For the text-containing cell, return its midpoint in [X, Y] coordinate format. 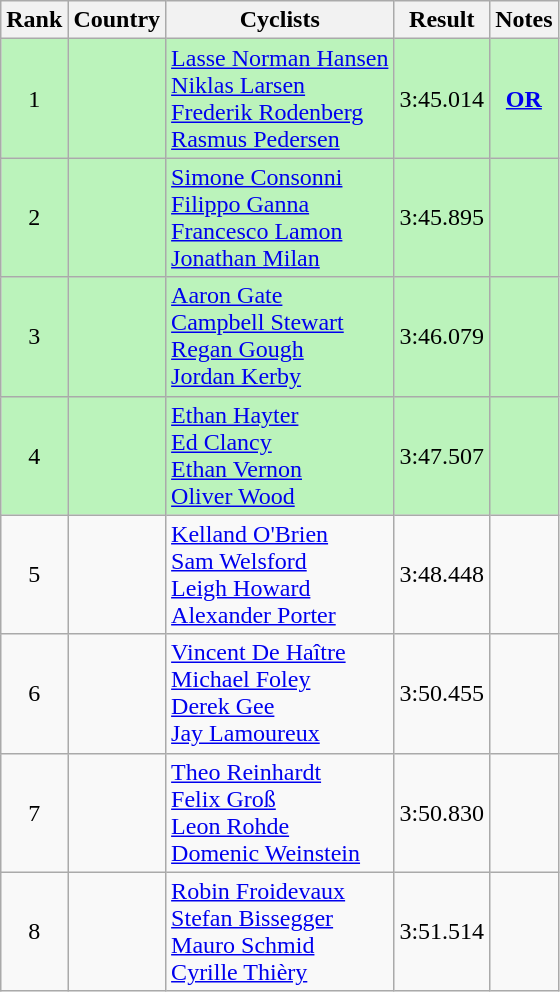
3:48.448 [442, 574]
Rank [34, 20]
Result [442, 20]
1 [34, 98]
Robin FroidevauxStefan BisseggerMauro SchmidCyrille Thièry [280, 932]
8 [34, 932]
3:45.895 [442, 218]
3:50.830 [442, 812]
3:51.514 [442, 932]
Simone ConsonniFilippo GannaFrancesco LamonJonathan Milan [280, 218]
Aaron GateCampbell StewartRegan GoughJordan Kerby [280, 336]
3:50.455 [442, 694]
5 [34, 574]
Theo ReinhardtFelix GroßLeon RohdeDomenic Weinstein [280, 812]
2 [34, 218]
Country [117, 20]
Notes [524, 20]
OR [524, 98]
Cyclists [280, 20]
3:47.507 [442, 456]
Ethan HayterEd ClancyEthan VernonOliver Wood [280, 456]
3:45.014 [442, 98]
Vincent De HaîtreMichael FoleyDerek GeeJay Lamoureux [280, 694]
3:46.079 [442, 336]
7 [34, 812]
Lasse Norman HansenNiklas LarsenFrederik RodenbergRasmus Pedersen [280, 98]
Kelland O'BrienSam WelsfordLeigh HowardAlexander Porter [280, 574]
4 [34, 456]
3 [34, 336]
6 [34, 694]
